Return (X, Y) of the center of cell containing provided text 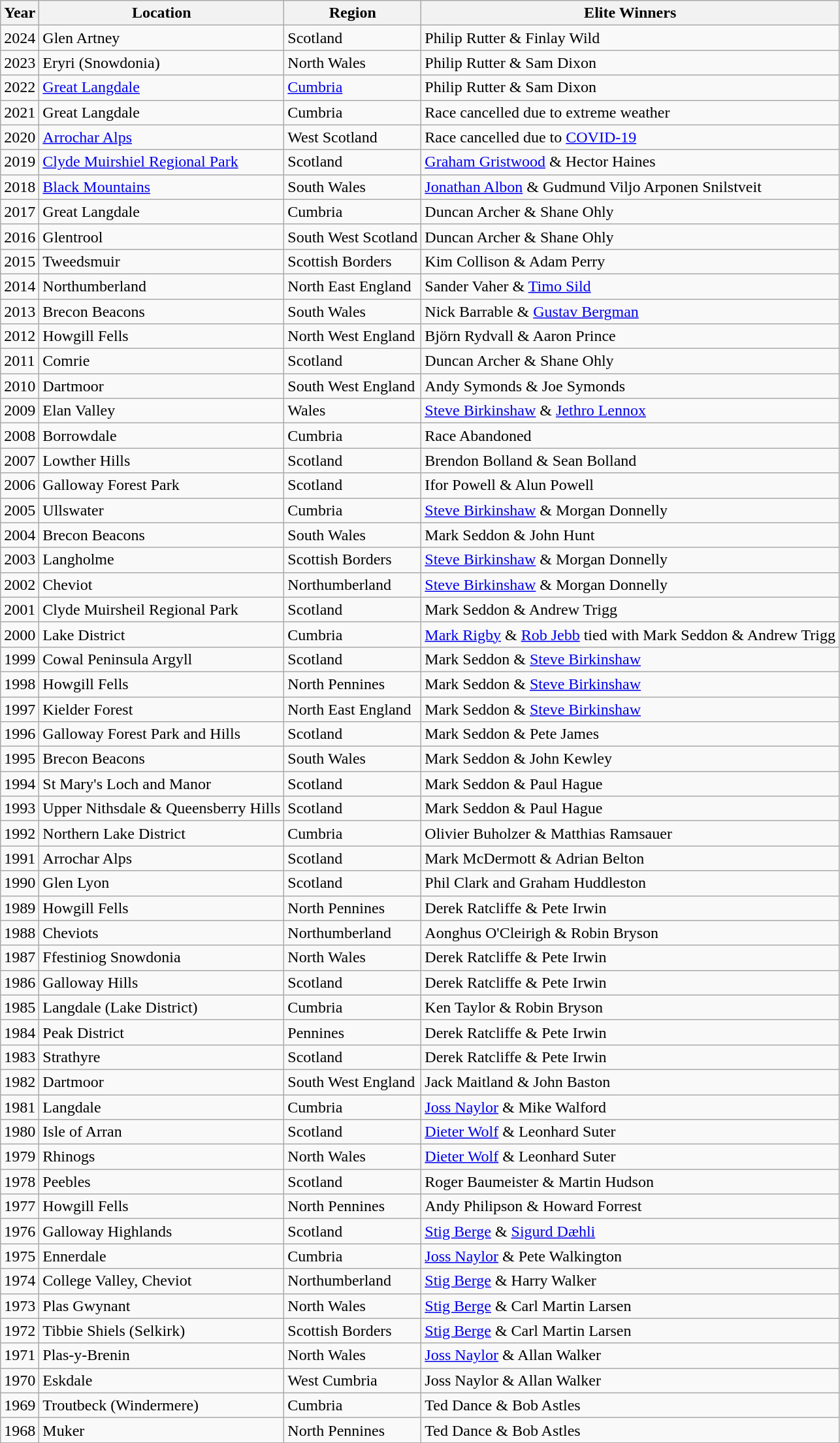
Andy Symonds & Joe Symonds (630, 386)
Isle of Arran (162, 1132)
2010 (20, 386)
Mark Rigby & Rob Jebb tied with Mark Seddon & Andrew Trigg (630, 634)
2022 (20, 88)
1998 (20, 684)
Peebles (162, 1182)
Elite Winners (630, 13)
1994 (20, 784)
2018 (20, 187)
Eryri (Snowdonia) (162, 63)
1984 (20, 1032)
2020 (20, 137)
2002 (20, 585)
1971 (20, 1355)
Peak District (162, 1032)
Tweedsmuir (162, 261)
1968 (20, 1430)
2019 (20, 162)
1970 (20, 1380)
1999 (20, 659)
Cheviot (162, 585)
West Scotland (353, 137)
Black Mountains (162, 187)
Andy Philipson & Howard Forrest (630, 1207)
St Mary's Loch and Manor (162, 784)
Philip Rutter & Finlay Wild (630, 38)
Plas Gwynant (162, 1306)
1988 (20, 933)
2023 (20, 63)
2007 (20, 461)
Eskdale (162, 1380)
2015 (20, 261)
2009 (20, 411)
Region (353, 13)
2000 (20, 634)
Elan Valley (162, 411)
1986 (20, 982)
Stig Berge & Sigurd Dæhli (630, 1231)
1983 (20, 1057)
1976 (20, 1231)
Aonghus O'Cleirigh & Robin Bryson (630, 933)
Cheviots (162, 933)
2003 (20, 560)
Race cancelled due to COVID-19 (630, 137)
Ken Taylor & Robin Bryson (630, 1007)
1991 (20, 858)
Strathyre (162, 1057)
1981 (20, 1107)
South West Scotland (353, 236)
Mark Seddon & Andrew Trigg (630, 609)
Comrie (162, 361)
1992 (20, 834)
West Cumbria (353, 1380)
Olivier Buholzer & Matthias Ramsauer (630, 834)
Glen Artney (162, 38)
Rhinogs (162, 1157)
1980 (20, 1132)
1993 (20, 809)
Jonathan Albon & Gudmund Viljo Arponen Snilstveit (630, 187)
North West England (353, 336)
Lowther Hills (162, 461)
1985 (20, 1007)
Nick Barrable & Gustav Bergman (630, 312)
2021 (20, 112)
Roger Baumeister & Martin Hudson (630, 1182)
1989 (20, 908)
Ifor Powell & Alun Powell (630, 485)
Graham Gristwood & Hector Haines (630, 162)
Mark Seddon & Pete James (630, 734)
Tibbie Shiels (Selkirk) (162, 1331)
Björn Rydvall & Aaron Prince (630, 336)
2014 (20, 286)
Galloway Forest Park and Hills (162, 734)
Glen Lyon (162, 883)
1979 (20, 1157)
Ennerdale (162, 1256)
Kielder Forest (162, 709)
2004 (20, 535)
1969 (20, 1405)
Ffestiniog Snowdonia (162, 958)
2008 (20, 436)
1996 (20, 734)
Langdale (Lake District) (162, 1007)
Kim Collison & Adam Perry (630, 261)
Joss Naylor & Mike Walford (630, 1107)
Mark Seddon & John Kewley (630, 759)
Muker (162, 1430)
Langholme (162, 560)
Clyde Muirsheil Regional Park (162, 609)
Sander Vaher & Timo Sild (630, 286)
Glentrool (162, 236)
Jack Maitland & John Baston (630, 1082)
2011 (20, 361)
1995 (20, 759)
2001 (20, 609)
1972 (20, 1331)
Galloway Highlands (162, 1231)
Borrowdale (162, 436)
1978 (20, 1182)
Wales (353, 411)
Year (20, 13)
1975 (20, 1256)
Northern Lake District (162, 834)
Phil Clark and Graham Huddleston (630, 883)
2006 (20, 485)
Galloway Forest Park (162, 485)
1990 (20, 883)
Lake District (162, 634)
Race Abandoned (630, 436)
Pennines (353, 1032)
Upper Nithsdale & Queensberry Hills (162, 809)
1977 (20, 1207)
Joss Naylor & Pete Walkington (630, 1256)
Ullswater (162, 510)
Galloway Hills (162, 982)
College Valley, Cheviot (162, 1281)
Race cancelled due to extreme weather (630, 112)
2016 (20, 236)
2017 (20, 212)
Mark Seddon & John Hunt (630, 535)
Langdale (162, 1107)
1997 (20, 709)
2012 (20, 336)
Clyde Muirshiel Regional Park (162, 162)
1974 (20, 1281)
2005 (20, 510)
2013 (20, 312)
Troutbeck (Windermere) (162, 1405)
Mark McDermott & Adrian Belton (630, 858)
1982 (20, 1082)
2024 (20, 38)
1987 (20, 958)
1973 (20, 1306)
Steve Birkinshaw & Jethro Lennox (630, 411)
Stig Berge & Harry Walker (630, 1281)
Cowal Peninsula Argyll (162, 659)
Location (162, 13)
Plas-y-Brenin (162, 1355)
Brendon Bolland & Sean Bolland (630, 461)
